Detect which cell encompasses the target text, then output its [x, y] center coordinate. 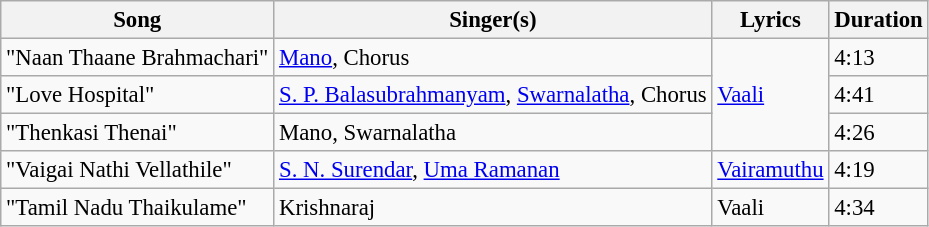
"Naan Thaane Brahmachari" [138, 58]
4:19 [878, 170]
4:41 [878, 95]
"Tamil Nadu Thaikulame" [138, 208]
S. P. Balasubrahmanyam, Swarnalatha, Chorus [493, 95]
"Thenkasi Thenai" [138, 133]
4:13 [878, 58]
Singer(s) [493, 20]
"Love Hospital" [138, 95]
Song [138, 20]
Vairamuthu [770, 170]
Mano, Swarnalatha [493, 133]
"Vaigai Nathi Vellathile" [138, 170]
Lyrics [770, 20]
Duration [878, 20]
4:26 [878, 133]
S. N. Surendar, Uma Ramanan [493, 170]
4:34 [878, 208]
Mano, Chorus [493, 58]
Krishnaraj [493, 208]
